For the text-containing cell, return its midpoint in [X, Y] coordinate format. 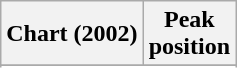
Peakposition [189, 34]
Chart (2002) [72, 34]
